Find where the given text appears and provide that cell's center as [X, Y] coordinate. 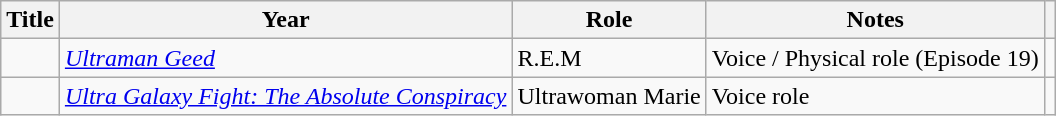
Notes [875, 20]
Voice role [875, 96]
Year [286, 20]
Ultraman Geed [286, 58]
R.E.M [609, 58]
Role [609, 20]
Title [30, 20]
Ultrawoman Marie [609, 96]
Ultra Galaxy Fight: The Absolute Conspiracy [286, 96]
Voice / Physical role (Episode 19) [875, 58]
